Provide the (X, Y) coordinate of the cell's center where the given text is located.  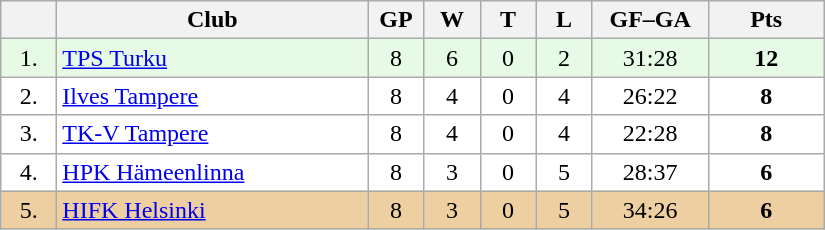
HPK Hämeenlinna (212, 172)
L (564, 20)
GP (396, 20)
Club (212, 20)
26:22 (650, 96)
GF–GA (650, 20)
4. (29, 172)
2 (564, 58)
W (452, 20)
HIFK Helsinki (212, 210)
TK-V Tampere (212, 134)
Ilves Tampere (212, 96)
2. (29, 96)
5. (29, 210)
28:37 (650, 172)
12 (766, 58)
T (508, 20)
1. (29, 58)
31:28 (650, 58)
22:28 (650, 134)
TPS Turku (212, 58)
Pts (766, 20)
34:26 (650, 210)
3. (29, 134)
